Capture the cell that displays the provided text and extract its (X, Y) central coordinate. 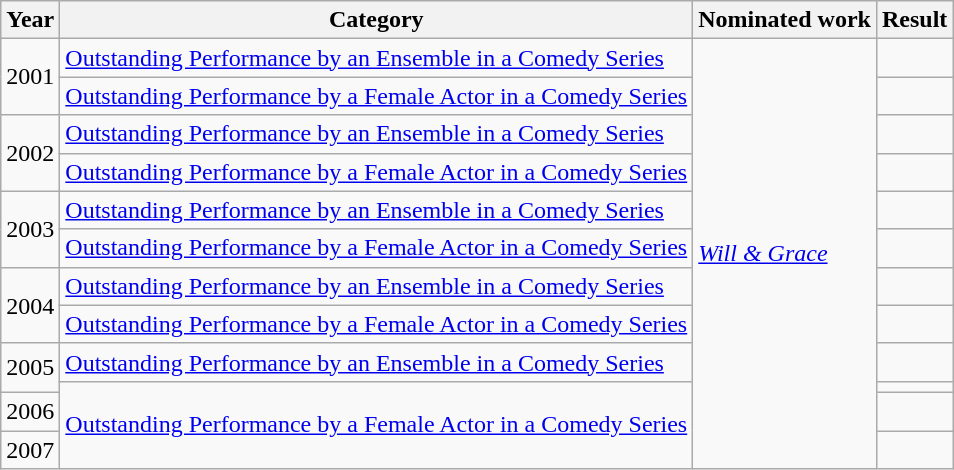
Year (30, 20)
2007 (30, 449)
Nominated work (785, 20)
2001 (30, 77)
Category (376, 20)
2005 (30, 368)
2003 (30, 229)
2004 (30, 305)
Will & Grace (785, 254)
2002 (30, 153)
2006 (30, 411)
Result (914, 20)
